Return the (x, y) coordinate for the center point of the cell that contains the specified text.  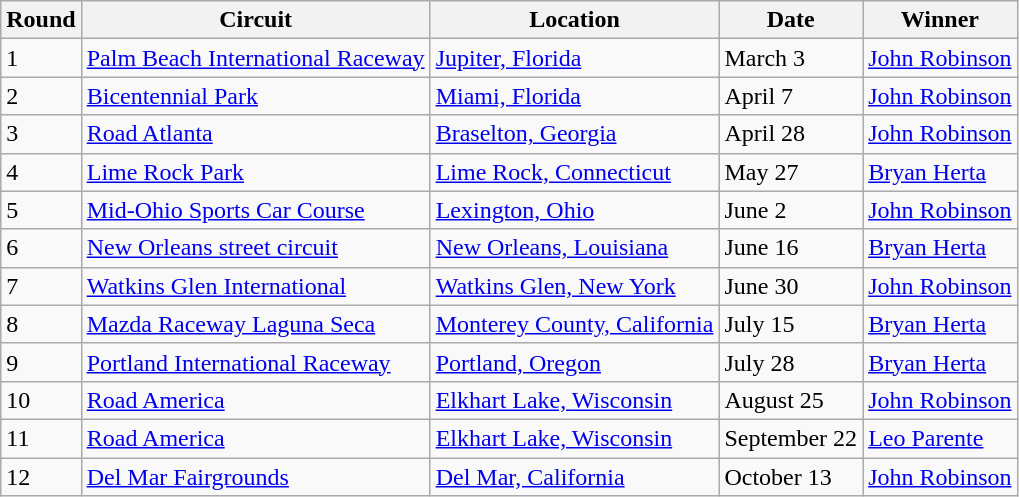
Location (574, 20)
2 (41, 96)
6 (41, 248)
Date (791, 20)
Road Atlanta (256, 134)
7 (41, 286)
May 27 (791, 172)
Del Mar, California (574, 477)
April 7 (791, 96)
New Orleans, Louisiana (574, 248)
Portland International Raceway (256, 362)
1 (41, 58)
July 15 (791, 324)
September 22 (791, 438)
July 28 (791, 362)
Braselton, Georgia (574, 134)
New Orleans street circuit (256, 248)
April 28 (791, 134)
October 13 (791, 477)
Lime Rock Park (256, 172)
10 (41, 400)
5 (41, 210)
Lime Rock, Connecticut (574, 172)
March 3 (791, 58)
Portland, Oregon (574, 362)
Bicentennial Park (256, 96)
Del Mar Fairgrounds (256, 477)
Leo Parente (940, 438)
Mazda Raceway Laguna Seca (256, 324)
4 (41, 172)
9 (41, 362)
8 (41, 324)
Round (41, 20)
August 25 (791, 400)
Watkins Glen International (256, 286)
Miami, Florida (574, 96)
Mid-Ohio Sports Car Course (256, 210)
Winner (940, 20)
June 30 (791, 286)
Circuit (256, 20)
12 (41, 477)
June 2 (791, 210)
Palm Beach International Raceway (256, 58)
June 16 (791, 248)
Jupiter, Florida (574, 58)
Monterey County, California (574, 324)
3 (41, 134)
Lexington, Ohio (574, 210)
11 (41, 438)
Watkins Glen, New York (574, 286)
